Identify which cell holds the provided text, then report its (x, y) central coordinate. 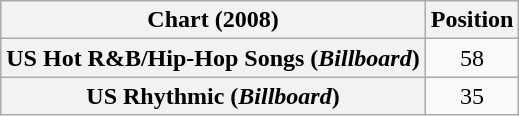
US Rhythmic (Billboard) (213, 96)
Chart (2008) (213, 20)
58 (472, 58)
35 (472, 96)
Position (472, 20)
US Hot R&B/Hip-Hop Songs (Billboard) (213, 58)
